Provide the [x, y] coordinate of the cell's center where the given text is located.  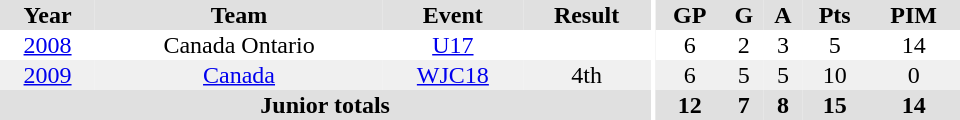
A [783, 15]
Result [586, 15]
10 [834, 75]
G [744, 15]
15 [834, 105]
2008 [48, 45]
WJC18 [453, 75]
2 [744, 45]
7 [744, 105]
PIM [914, 15]
Event [453, 15]
3 [783, 45]
2009 [48, 75]
Pts [834, 15]
8 [783, 105]
Canada Ontario [239, 45]
Team [239, 15]
0 [914, 75]
GP [690, 15]
U17 [453, 45]
Junior totals [325, 105]
Canada [239, 75]
Year [48, 15]
4th [586, 75]
12 [690, 105]
